Pinpoint the cell where the given text exists, returning its [x, y] midpoint coordinate. 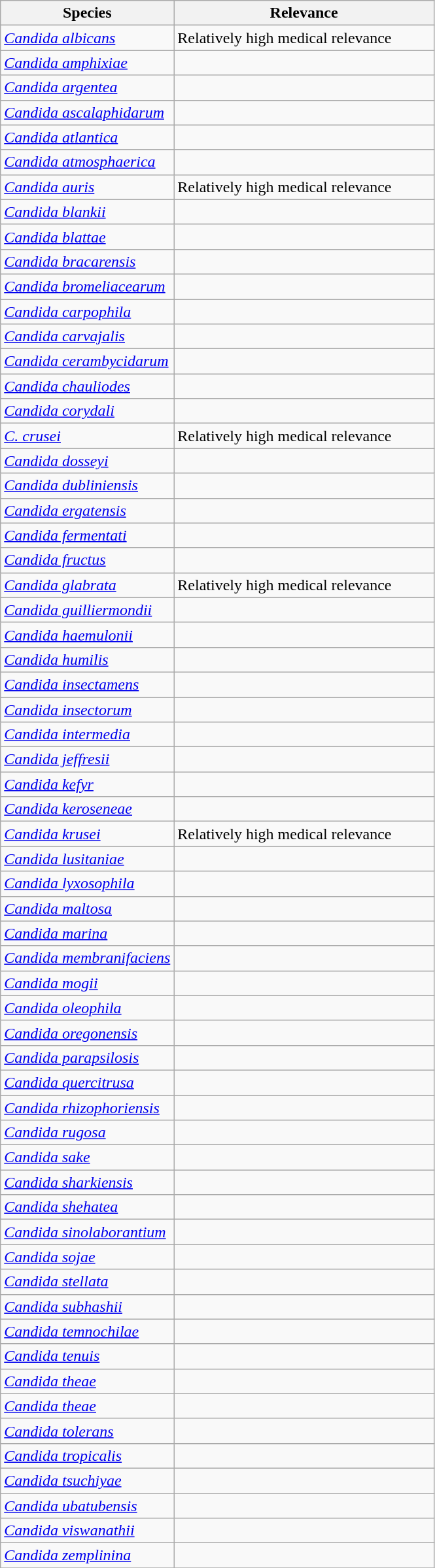
Candida humilis [88, 659]
C. crusei [88, 436]
Candida fermentati [88, 535]
Candida mogii [88, 983]
Candida subhashii [88, 1307]
Candida lyxosophila [88, 884]
Candida rhizophoriensis [88, 1108]
Candida oleophila [88, 1008]
Candida tolerans [88, 1431]
Candida amphixiae [88, 63]
Candida corydali [88, 411]
Candida insectamens [88, 684]
Candida bromeliacearum [88, 286]
Candida sinolaborantium [88, 1232]
Candida quercitrusa [88, 1082]
Candida lusitaniae [88, 859]
Candida keroseneae [88, 809]
Candida bracarensis [88, 261]
Candida oregonensis [88, 1033]
Candida tenuis [88, 1356]
Candida viswanathii [88, 1531]
Candida parapsilosis [88, 1058]
Species [88, 13]
Candida shehatea [88, 1207]
Candida membranifaciens [88, 958]
Candida maltosa [88, 909]
Candida atlantica [88, 137]
Candida kefyr [88, 784]
Candida auris [88, 187]
Candida haemulonii [88, 635]
Candida stellata [88, 1282]
Candida guilliermondii [88, 610]
Candida sojae [88, 1257]
Candida tropicalis [88, 1456]
Candida ascalaphidarum [88, 112]
Candida glabrata [88, 585]
Candida sake [88, 1158]
Candida intermedia [88, 735]
Candida rugosa [88, 1133]
Relevance [304, 13]
Candida krusei [88, 834]
Candida temnochilae [88, 1331]
Candida zemplinina [88, 1556]
Candida dubliniensis [88, 486]
Candida dosseyi [88, 461]
Candida argentea [88, 88]
Candida blankii [88, 212]
Candida ubatubensis [88, 1505]
Candida ergatensis [88, 510]
Candida insectorum [88, 709]
Candida blattae [88, 237]
Candida sharkiensis [88, 1182]
Candida marina [88, 933]
Candida cerambycidarum [88, 361]
Candida carvajalis [88, 337]
Candida carpophila [88, 312]
Candida atmosphaerica [88, 162]
Candida tsuchiyae [88, 1480]
Candida jeffresii [88, 759]
Candida fructus [88, 560]
Candida albicans [88, 38]
Candida chauliodes [88, 386]
